Provide the (X, Y) coordinate of the cell's center where the given text is located.  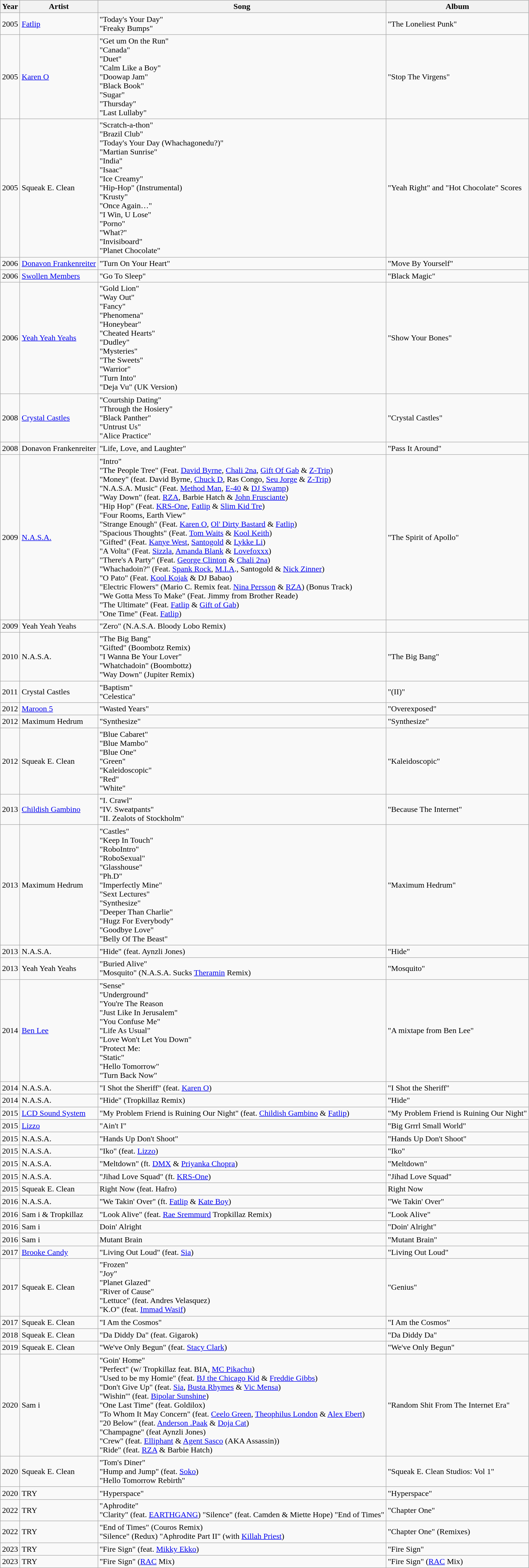
"Crystal Castles" (457, 418)
2011 (10, 691)
"Aphrodite""Clarity" (feat. EARTHGANG) "Silence" (feat. Camden & Miette Hope) "End of Times" (242, 1510)
"Squeak E. Clean Studios: Vol 1" (457, 1471)
Song (242, 7)
"Meltdown" (ft. DMX & Priyanka Chopra) (242, 1164)
"The Loneliest Punk" (457, 24)
"Ain't I" (242, 1126)
Year (10, 7)
2018 (10, 1335)
"Buried Alive""Mosquito" (N.A.S.A. Sucks Theramin Remix) (242, 968)
Right Now (feat. Hafro) (242, 1189)
"Yeah Right" and "Hot Chocolate" Scores (457, 188)
"Hide" (feat. Aynzli Jones) (242, 951)
"Iko" (feat. Lizzo) (242, 1151)
Lizzo (59, 1126)
"The Big Bang" (457, 656)
Fatlip (59, 24)
Swollen Members (59, 276)
"Jihad Love Squad" (457, 1176)
"Hide" (Tropkillaz Remix) (242, 1100)
"Da Diddy Da" (feat. Gigarok) (242, 1335)
"A mixtape from Ben Lee" (457, 1030)
Artist (59, 7)
"End of Times" (Couros Remix)"Silence" (Redux) "Aphrodite Part II" (with Killah Priest) (242, 1531)
"Look Alive" (feat. Rae Sremmurd Tropkillaz Remix) (242, 1214)
"Wasted Years" (242, 709)
Mutant Brain (242, 1240)
"Move By Yourself" (457, 263)
Ben Lee (59, 1030)
"Pass It Around" (457, 448)
"Meltdown" (457, 1164)
"Baptism""Celestica" (242, 691)
LCD Sound System (59, 1113)
"Get um On the Run""Canada""Duet""Calm Like a Boy""Doowap Jam""Black Book""Sugar""Thursday""Last Lullaby" (242, 77)
Maroon 5 (59, 709)
"We've Only Begun" (feat. Stacy Clark) (242, 1348)
"Iko" (457, 1151)
"Blue Cabaret""Blue Mambo""Blue One""Green""Kaleidoscopic""Red""White" (242, 761)
"Black Magic" (457, 276)
"Stop The Virgens" (457, 77)
"Fire Sign" (feat. Mikky Ekko) (242, 1549)
"Show Your Bones" (457, 338)
"My Problem Friend is Ruining Our Night" (457, 1113)
"Doin' Alright" (457, 1227)
"Maximum Hedrum" (457, 885)
"Kaleidoscopic" (457, 761)
"Turn On Your Heart" (242, 263)
"Tom's Diner""Hump and Jump" (feat. Soko)"Hello Tomorrow Rebirth" (242, 1471)
Brooke Candy (59, 1252)
"Look Alive" (457, 1214)
"Go To Sleep" (242, 276)
"Mosquito" (457, 968)
"We've Only Begun" (457, 1348)
"Mutant Brain" (457, 1240)
"We Takin' Over" (457, 1202)
"Zero" (N.A.S.A. Bloody Lobo Remix) (242, 626)
2010 (10, 656)
"Life, Love, and Laughter" (242, 448)
"Because The Internet" (457, 810)
"Overexposed" (457, 709)
Sam i & Tropkillaz (59, 1214)
"Random Shit From The Internet Era" (457, 1405)
"Chapter One" (Remixes) (457, 1531)
Childish Gambino (59, 810)
"I Shot the Sheriff" (457, 1088)
"Da Diddy Da" (457, 1335)
"(II)" (457, 691)
Right Now (457, 1189)
"Genius" (457, 1287)
"Courtship Dating""Through the Hosiery""Black Panther""Untrust Us""Alice Practice" (242, 418)
Album (457, 7)
"I. Crawl""IV. Sweatpants""II. Zealots of Stockholm" (242, 810)
2019 (10, 1348)
"Gold Lion""Way Out""Fancy""Phenomena""Honeybear""Cheated Hearts""Dudley""Mysteries""The Sweets""Warrior""Turn Into""Deja Vu" (UK Version) (242, 338)
"Chapter One" (457, 1510)
"Fire Sign" (457, 1549)
"Big Grrrl Small World" (457, 1126)
"I Shot the Sheriff" (feat. Karen O) (242, 1088)
Karen O (59, 77)
"Frozen""Joy""Planet Glazed""River of Cause""Lettuce" (feat. Andres Velasquez)"K.O" (feat. Immad Wasif) (242, 1287)
"Living Out Loud" (feat. Sia) (242, 1252)
"Living Out Loud" (457, 1252)
"The Big Bang""Gifted" (Boombotz Remix)"I Wanna Be Your Lover""Whatchadoin" (Boombottz)"Way Down" (Jupiter Remix) (242, 656)
"My Problem Friend is Ruining Our Night" (feat. Childish Gambino & Fatlip) (242, 1113)
"We Takin' Over" (ft. Fatlip & Kate Boy) (242, 1202)
"Jihad Love Squad" (ft. KRS-One) (242, 1176)
Doin' Alright (242, 1227)
"The Spirit of Apollo" (457, 537)
"Today's Your Day""Freaky Bumps" (242, 24)
